Pinpoint the cell where the given text exists, returning its (X, Y) midpoint coordinate. 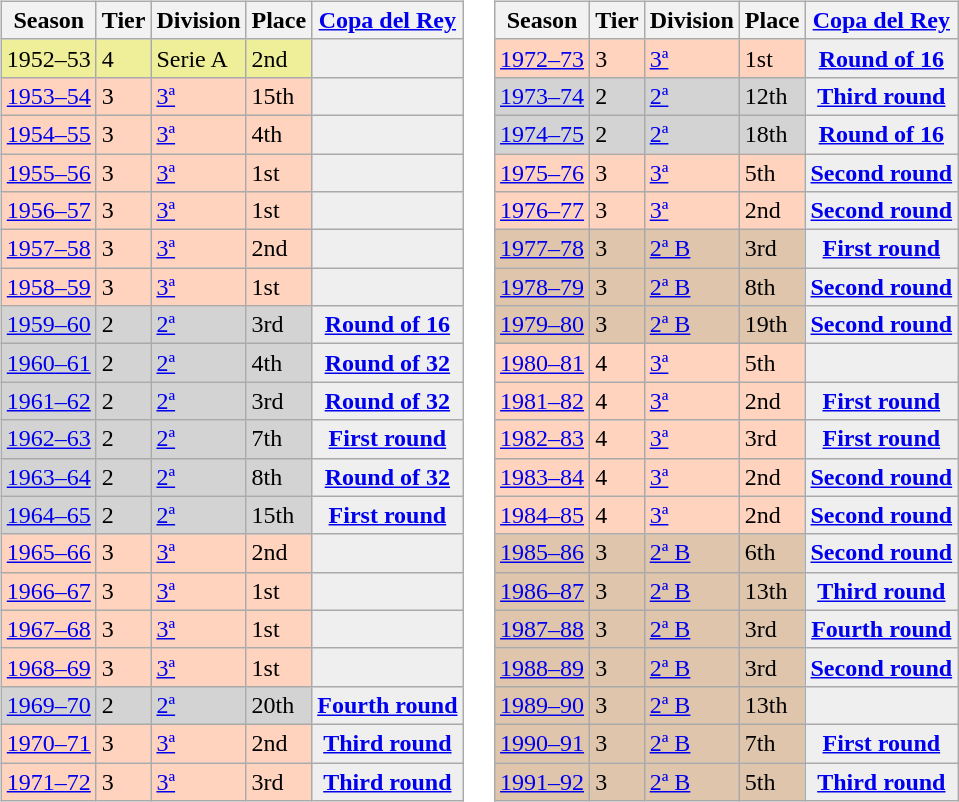
Serie A (198, 58)
1956–57 (48, 211)
1983–84 (542, 477)
1991–92 (542, 781)
1967–68 (48, 629)
1982–83 (542, 439)
18th (772, 134)
1970–71 (48, 743)
1968–69 (48, 667)
1972–73 (542, 58)
1969–70 (48, 705)
1988–89 (542, 667)
1957–58 (48, 249)
6th (772, 553)
1955–56 (48, 173)
19th (772, 325)
1964–65 (48, 515)
1952–53 (48, 58)
20th (279, 705)
1961–62 (48, 401)
1971–72 (48, 781)
1979–80 (542, 325)
1958–59 (48, 287)
1986–87 (542, 591)
1975–76 (542, 173)
1976–77 (542, 211)
1953–54 (48, 96)
1990–91 (542, 743)
1962–63 (48, 439)
1980–81 (542, 363)
1981–82 (542, 401)
1960–61 (48, 363)
1987–88 (542, 629)
1959–60 (48, 325)
1984–85 (542, 515)
1963–64 (48, 477)
1973–74 (542, 96)
12th (772, 96)
1985–86 (542, 553)
1978–79 (542, 287)
1966–67 (48, 591)
1954–55 (48, 134)
1965–66 (48, 553)
1977–78 (542, 249)
1989–90 (542, 705)
1974–75 (542, 134)
